Detect which cell encompasses the target text, then output its (X, Y) center coordinate. 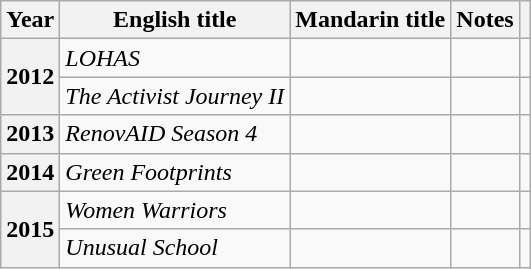
Women Warriors (175, 210)
English title (175, 20)
Mandarin title (370, 20)
2015 (30, 229)
Year (30, 20)
2014 (30, 172)
Green Footprints (175, 172)
RenovAID Season 4 (175, 134)
2013 (30, 134)
2012 (30, 77)
Notes (485, 20)
The Activist Journey II (175, 96)
Unusual School (175, 248)
LOHAS (175, 58)
